Scan for the cell matching the given text and deliver its [x, y] coordinate at center. 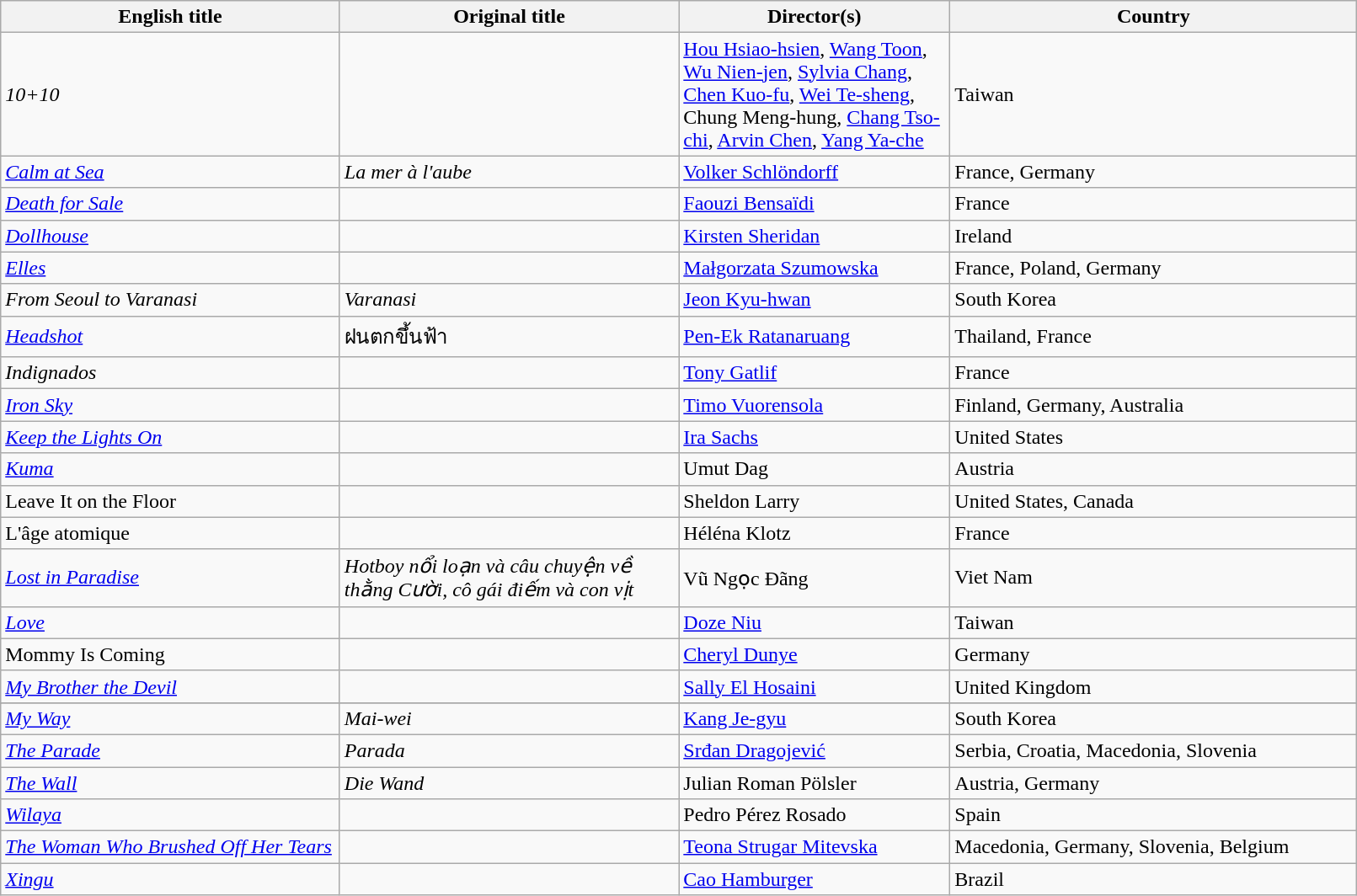
Cheryl Dunye [815, 654]
Héléna Klotz [815, 533]
Macedonia, Germany, Slovenia, Belgium [1154, 847]
Teona Strugar Mitevska [815, 847]
Love [170, 622]
Doze Niu [815, 622]
Serbia, Croatia, Macedonia, Slovenia [1154, 750]
Death for Sale [170, 204]
From Seoul to Varanasi [170, 300]
Sally El Hosaini [815, 686]
Finland, Germany, Australia [1154, 405]
Elles [170, 268]
Original title [509, 17]
United States [1154, 437]
Timo Vuorensola [815, 405]
La mer à l'aube [509, 172]
Volker Schlöndorff [815, 172]
Jeon Kyu-hwan [815, 300]
Indignados [170, 373]
Dollhouse [170, 236]
Mommy Is Coming [170, 654]
Die Wand [509, 782]
Austria [1154, 469]
Kang Je-gyu [815, 718]
Pen-Ek Ratanaruang [815, 337]
Headshot [170, 337]
Ireland [1154, 236]
ฝนตกขึ้นฟ้า [509, 337]
Srđan Dragojević [815, 750]
Spain [1154, 815]
Hou Hsiao-hsien, Wang Toon, Wu Nien-jen, Sylvia Chang, Chen Kuo-fu, Wei Te-sheng, Chung Meng-hung, Chang Tso-chi, Arvin Chen, Yang Ya-che [815, 94]
Iron Sky [170, 405]
Viet Nam [1154, 578]
Calm at Sea [170, 172]
Leave It on the Floor [170, 501]
Hotboy nổi loạn và câu chuyện về thằng Cười, cô gái điếm và con vịt [509, 578]
United States, Canada [1154, 501]
Vũ Ngọc Đãng [815, 578]
The Wall [170, 782]
Director(s) [815, 17]
Mai-wei [509, 718]
Xingu [170, 879]
My Way [170, 718]
Cao Hamburger [815, 879]
Keep the Lights On [170, 437]
Country [1154, 17]
Germany [1154, 654]
Varanasi [509, 300]
Umut Dag [815, 469]
United Kingdom [1154, 686]
The Woman Who Brushed Off Her Tears [170, 847]
10+10 [170, 94]
Austria, Germany [1154, 782]
Sheldon Larry [815, 501]
Ira Sachs [815, 437]
Wilaya [170, 815]
Brazil [1154, 879]
Thailand, France [1154, 337]
Parada [509, 750]
France, Germany [1154, 172]
Pedro Pérez Rosado [815, 815]
The Parade [170, 750]
Faouzi Bensaïdi [815, 204]
L'âge atomique [170, 533]
France, Poland, Germany [1154, 268]
My Brother the Devil [170, 686]
English title [170, 17]
Julian Roman Pölsler [815, 782]
Lost in Paradise [170, 578]
Tony Gatlif [815, 373]
Kirsten Sheridan [815, 236]
Kuma [170, 469]
Małgorzata Szumowska [815, 268]
